Extract the [x, y] coordinate from the center of the cell holding the provided text.  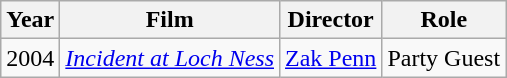
Film [170, 20]
Year [30, 20]
2004 [30, 58]
Zak Penn [331, 58]
Role [444, 20]
Director [331, 20]
Party Guest [444, 58]
Incident at Loch Ness [170, 58]
